Output the (X, Y) coordinate of the center of the cell containing the given text.  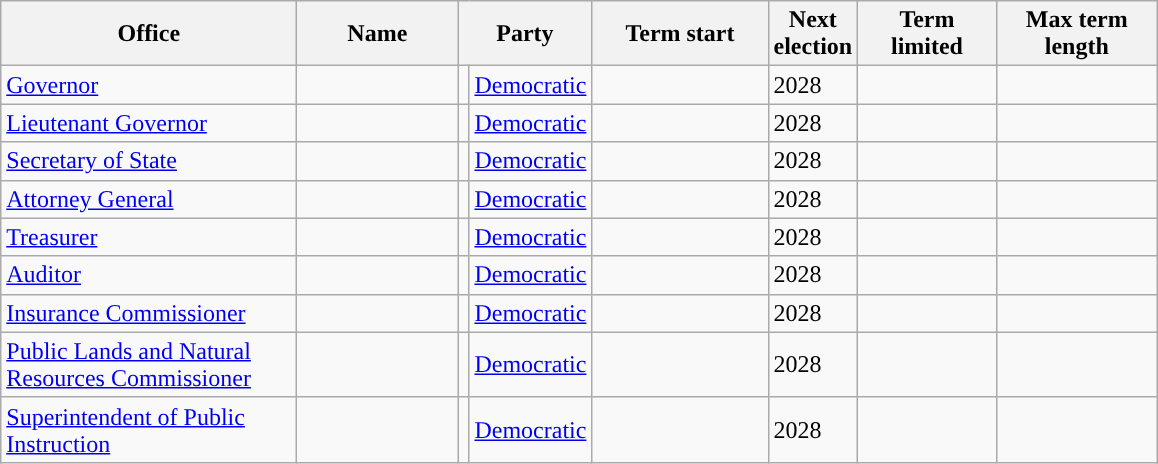
Attorney General (149, 199)
Max term length (1076, 34)
Party (525, 34)
Superintendent of Public Instruction (149, 430)
Office (149, 34)
Next election (813, 34)
Term limited (928, 34)
Term start (680, 34)
Lieutenant Governor (149, 123)
Name (378, 34)
Governor (149, 85)
Insurance Commissioner (149, 313)
Public Lands and Natural Resources Commissioner (149, 364)
Auditor (149, 275)
Treasurer (149, 237)
Secretary of State (149, 161)
